For the text-containing cell, return its midpoint in [x, y] coordinate format. 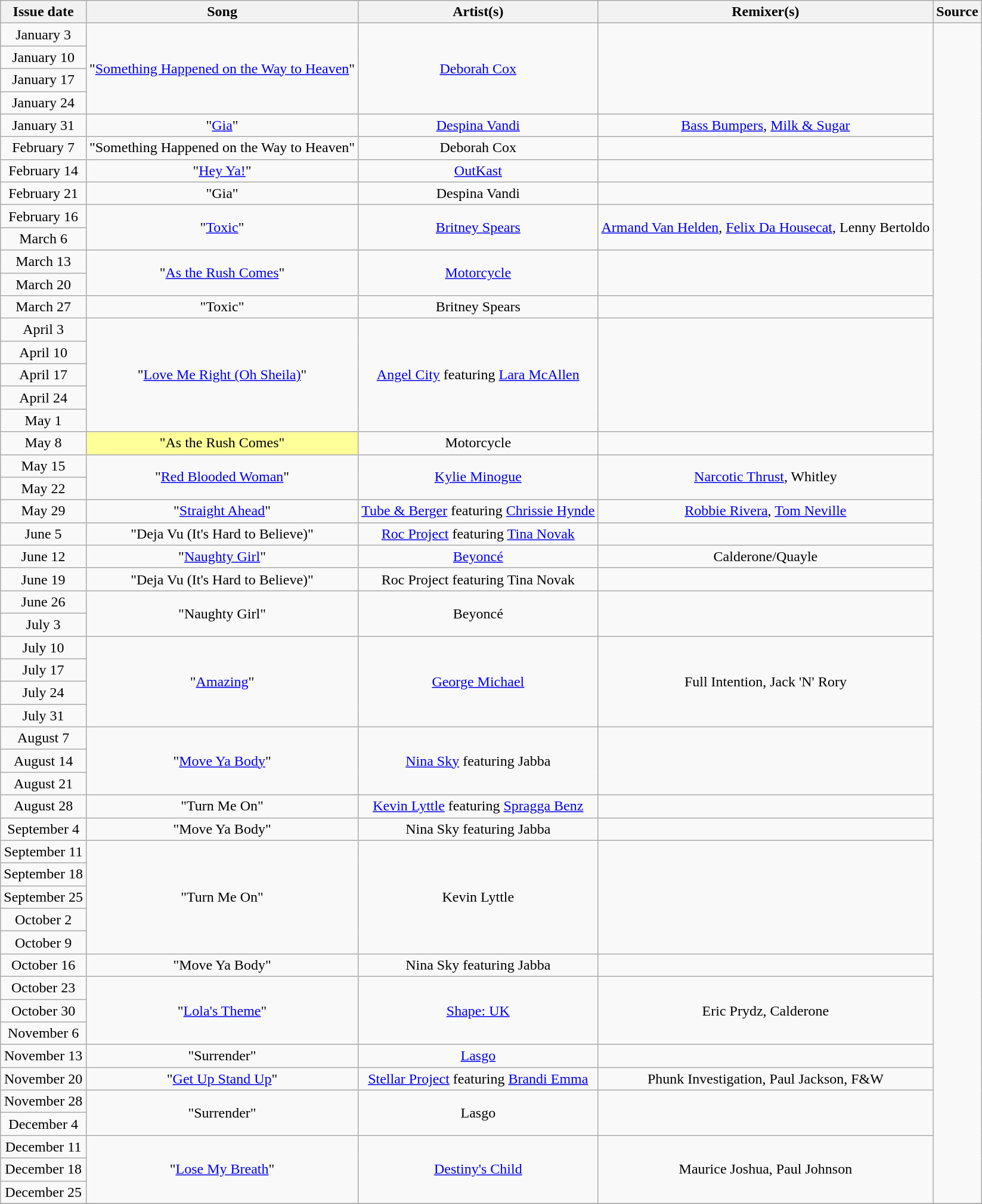
Phunk Investigation, Paul Jackson, F&W [766, 1079]
"Hey Ya!" [222, 171]
September 18 [44, 874]
Issue date [44, 12]
"Love Me Right (Oh Sheila)" [222, 375]
May 8 [44, 443]
Stellar Project featuring Brandi Emma [478, 1079]
February 16 [44, 216]
July 3 [44, 624]
September 11 [44, 852]
November 13 [44, 1056]
Remixer(s) [766, 12]
"Lose My Breath" [222, 1169]
October 16 [44, 965]
Artist(s) [478, 12]
Kevin Lyttle featuring Spragga Benz [478, 806]
June 12 [44, 556]
June 19 [44, 579]
December 25 [44, 1192]
Kylie Minogue [478, 477]
"Amazing" [222, 681]
"Lola's Theme" [222, 1010]
Calderone/Quayle [766, 556]
March 27 [44, 307]
October 2 [44, 920]
Kevin Lyttle [478, 897]
May 22 [44, 488]
August 21 [44, 784]
December 4 [44, 1124]
Shape: UK [478, 1010]
Destiny's Child [478, 1169]
June 26 [44, 602]
May 29 [44, 511]
October 23 [44, 988]
January 31 [44, 125]
Narcotic Thrust, Whitley [766, 477]
"Straight Ahead" [222, 511]
Eric Prydz, Calderone [766, 1010]
July 17 [44, 670]
April 3 [44, 330]
July 31 [44, 716]
February 21 [44, 193]
April 17 [44, 375]
January 10 [44, 57]
December 11 [44, 1147]
November 20 [44, 1079]
March 6 [44, 239]
September 25 [44, 897]
Song [222, 12]
September 4 [44, 829]
August 7 [44, 738]
January 3 [44, 35]
April 24 [44, 398]
February 14 [44, 171]
August 14 [44, 761]
January 17 [44, 80]
January 24 [44, 103]
Bass Bumpers, Milk & Sugar [766, 125]
June 5 [44, 534]
Angel City featuring Lara McAllen [478, 375]
April 10 [44, 352]
November 6 [44, 1033]
March 20 [44, 284]
July 24 [44, 693]
"Get Up Stand Up" [222, 1079]
October 30 [44, 1011]
George Michael [478, 681]
Robbie Rivera, Tom Neville [766, 511]
December 18 [44, 1169]
August 28 [44, 806]
Source [958, 12]
October 9 [44, 942]
May 15 [44, 466]
Armand Van Helden, Felix Da Housecat, Lenny Bertoldo [766, 227]
February 7 [44, 148]
May 1 [44, 420]
March 13 [44, 261]
Full Intention, Jack 'N' Rory [766, 681]
July 10 [44, 647]
Tube & Berger featuring Chrissie Hynde [478, 511]
November 28 [44, 1101]
Maurice Joshua, Paul Johnson [766, 1169]
OutKast [478, 171]
"Red Blooded Woman" [222, 477]
